Determine the [X, Y] coordinate at the center of the cell enclosing the given text.  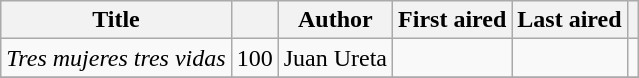
Author [335, 20]
First aired [452, 20]
100 [254, 58]
Last aired [570, 20]
Title [116, 20]
Tres mujeres tres vidas [116, 58]
Juan Ureta [335, 58]
